Find where the given text appears and provide that cell's center as [x, y] coordinate. 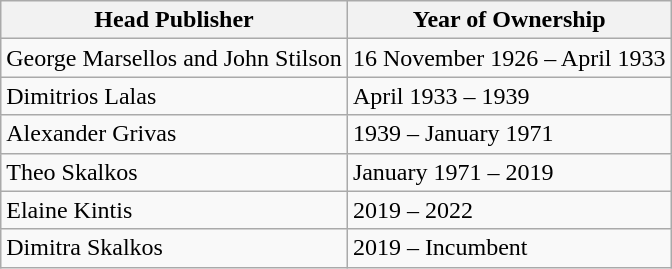
2019 – 2022 [509, 210]
2019 – Incumbent [509, 248]
April 1933 – 1939 [509, 96]
Head Publisher [174, 20]
Elaine Kintis [174, 210]
Theo Skalkos [174, 172]
January 1971 – 2019 [509, 172]
16 November 1926 – April 1933 [509, 58]
Dimitra Skalkos [174, 248]
Year of Ownership [509, 20]
George Marsellos and John Stilson [174, 58]
Alexander Grivas [174, 134]
1939 – January 1971 [509, 134]
Dimitrios Lalas [174, 96]
